Find where the given text appears and provide that cell's center as [X, Y] coordinate. 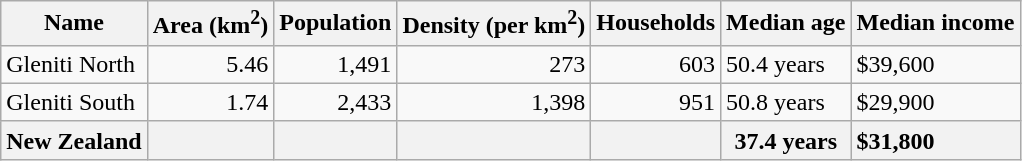
$31,800 [936, 140]
50.4 years [786, 64]
Households [656, 24]
Median income [936, 24]
$29,900 [936, 102]
Density (per km2) [494, 24]
50.8 years [786, 102]
Gleniti North [74, 64]
1.74 [210, 102]
2,433 [336, 102]
273 [494, 64]
37.4 years [786, 140]
Area (km2) [210, 24]
$39,600 [936, 64]
603 [656, 64]
Population [336, 24]
5.46 [210, 64]
Gleniti South [74, 102]
1,398 [494, 102]
Median age [786, 24]
New Zealand [74, 140]
951 [656, 102]
1,491 [336, 64]
Name [74, 24]
